Find where the given text appears and provide that cell's center as (X, Y) coordinate. 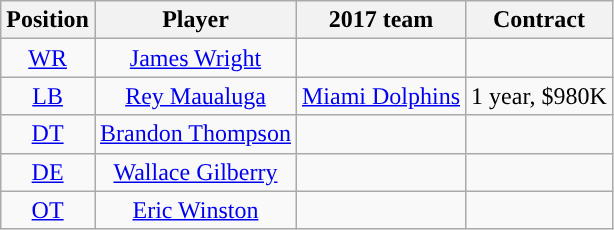
Eric Winston (195, 210)
Player (195, 20)
2017 team (380, 20)
OT (48, 210)
1 year, $980K (540, 96)
James Wright (195, 58)
Position (48, 20)
Brandon Thompson (195, 134)
Contract (540, 20)
Miami Dolphins (380, 96)
DE (48, 172)
LB (48, 96)
Rey Maualuga (195, 96)
DT (48, 134)
WR (48, 58)
Wallace Gilberry (195, 172)
